Provide the (x, y) coordinate of the cell's center where the given text is located.  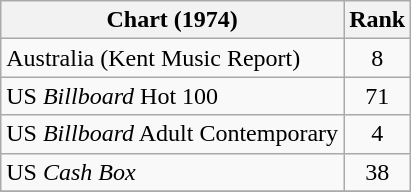
US Billboard Adult Contemporary (172, 134)
US Cash Box (172, 172)
38 (378, 172)
Chart (1974) (172, 20)
71 (378, 96)
8 (378, 58)
Rank (378, 20)
4 (378, 134)
US Billboard Hot 100 (172, 96)
Australia (Kent Music Report) (172, 58)
